Provide the [X, Y] coordinate of the cell's center where the given text is located.  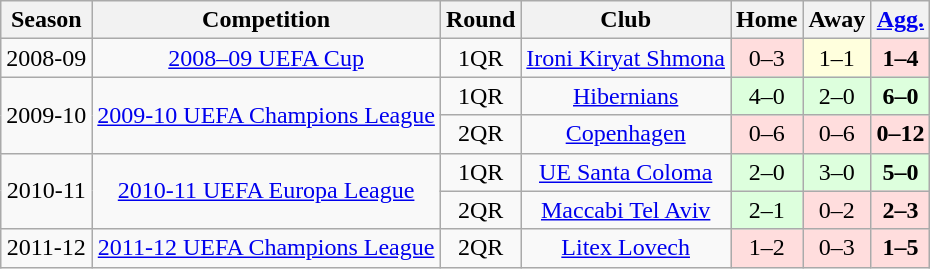
2–1 [767, 210]
UE Santa Coloma [626, 172]
5–0 [900, 172]
2010-11 UEFA Europa League [266, 191]
Season [46, 20]
Club [626, 20]
2011-12 [46, 248]
1–5 [900, 248]
Maccabi Tel Aviv [626, 210]
2008-09 [46, 58]
0–2 [837, 210]
Litex Lovech [626, 248]
1–1 [837, 58]
0–12 [900, 134]
Agg. [900, 20]
Hibernians [626, 96]
Away [837, 20]
2008–09 UEFA Cup [266, 58]
Copenhagen [626, 134]
6–0 [900, 96]
2009-10 [46, 115]
3–0 [837, 172]
2010-11 [46, 191]
2011-12 UEFA Champions League [266, 248]
Home [767, 20]
4–0 [767, 96]
2009-10 UEFA Champions League [266, 115]
Ironi Kiryat Shmona [626, 58]
Competition [266, 20]
Round [480, 20]
2–3 [900, 210]
1–4 [900, 58]
1–2 [767, 248]
